For the text-containing cell, return its midpoint in [X, Y] coordinate format. 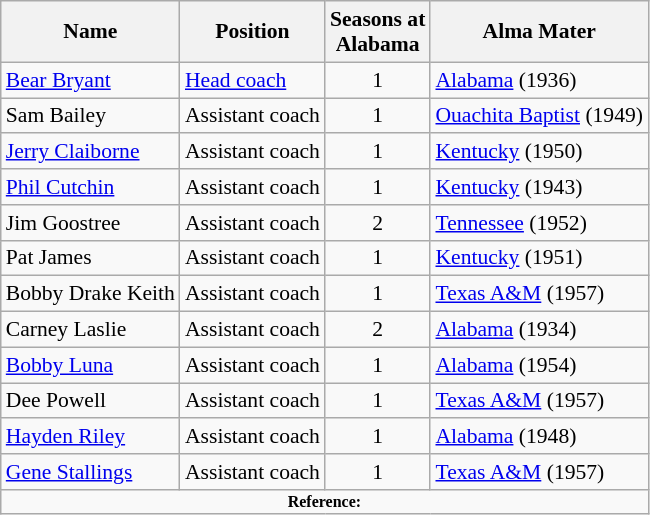
Bobby Luna [90, 365]
Alabama (1954) [539, 365]
Alma Mater [539, 32]
Head coach [252, 80]
Seasons atAlabama [378, 32]
Gene Stallings [90, 472]
Position [252, 32]
Reference: [324, 502]
Alabama (1948) [539, 437]
Kentucky (1950) [539, 152]
Carney Laslie [90, 330]
Hayden Riley [90, 437]
Sam Bailey [90, 116]
Tennessee (1952) [539, 223]
Kentucky (1943) [539, 187]
Pat James [90, 258]
Alabama (1936) [539, 80]
Jim Goostree [90, 223]
Ouachita Baptist (1949) [539, 116]
Jerry Claiborne [90, 152]
Bear Bryant [90, 80]
Phil Cutchin [90, 187]
Kentucky (1951) [539, 258]
Alabama (1934) [539, 330]
Dee Powell [90, 401]
Bobby Drake Keith [90, 294]
Name [90, 32]
